Scan for the cell matching the given text and deliver its [x, y] coordinate at center. 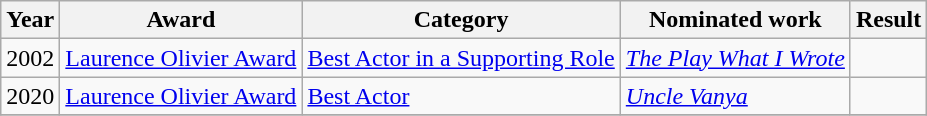
Award [181, 20]
Uncle Vanya [735, 96]
2002 [30, 58]
Best Actor [461, 96]
Best Actor in a Supporting Role [461, 58]
2020 [30, 96]
Result [888, 20]
Category [461, 20]
Year [30, 20]
The Play What I Wrote [735, 58]
Nominated work [735, 20]
